Provide the (x, y) coordinate of the cell's center where the given text is located.  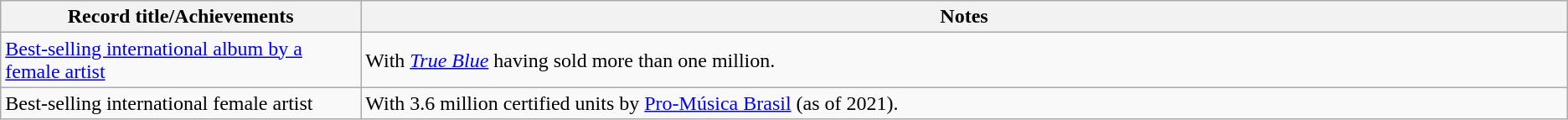
Best-selling international female artist (181, 103)
Record title/Achievements (181, 17)
Notes (965, 17)
With 3.6 million certified units by Pro-Música Brasil (as of 2021). (965, 103)
With True Blue having sold more than one million. (965, 60)
Best-selling international album by a female artist (181, 60)
